Determine the [x, y] coordinate at the center of the cell enclosing the given text.  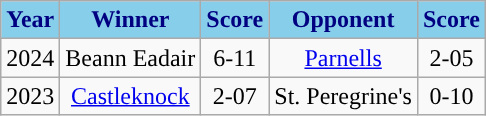
Beann Eadair [130, 58]
2023 [30, 96]
6-11 [235, 58]
2-07 [235, 96]
Castleknock [130, 96]
2024 [30, 58]
Year [30, 20]
2-05 [451, 58]
Parnells [344, 58]
Opponent [344, 20]
0-10 [451, 96]
St. Peregrine's [344, 96]
Winner [130, 20]
